Scan for the cell matching the given text and deliver its (X, Y) coordinate at center. 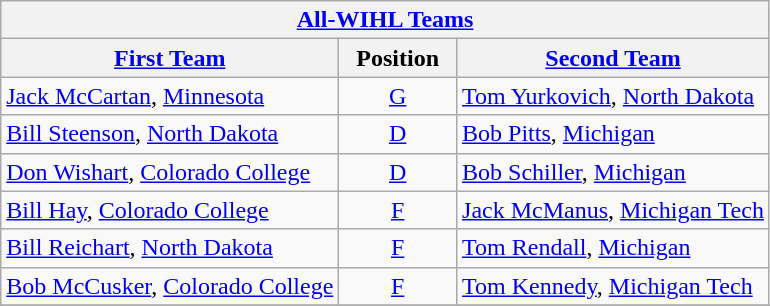
Second Team (614, 58)
Jack McCartan, Minnesota (170, 96)
Bill Hay, Colorado College (170, 210)
Tom Kennedy, Michigan Tech (614, 286)
Bob Schiller, Michigan (614, 172)
Bill Steenson, North Dakota (170, 134)
Bob McCusker, Colorado College (170, 286)
G (398, 96)
Don Wishart, Colorado College (170, 172)
Bob Pitts, Michigan (614, 134)
All-WIHL Teams (386, 20)
Tom Rendall, Michigan (614, 248)
Position (398, 58)
First Team (170, 58)
Tom Yurkovich, North Dakota (614, 96)
Bill Reichart, North Dakota (170, 248)
Jack McManus, Michigan Tech (614, 210)
